Extract the (X, Y) coordinate from the center of the cell holding the provided text.  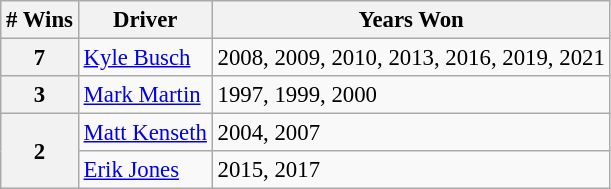
2008, 2009, 2010, 2013, 2016, 2019, 2021 (411, 58)
Kyle Busch (145, 58)
1997, 1999, 2000 (411, 95)
# Wins (40, 20)
Matt Kenseth (145, 133)
2004, 2007 (411, 133)
2015, 2017 (411, 170)
7 (40, 58)
3 (40, 95)
Driver (145, 20)
Erik Jones (145, 170)
2 (40, 152)
Years Won (411, 20)
Mark Martin (145, 95)
